Provide the (X, Y) coordinate of the cell's center where the given text is located.  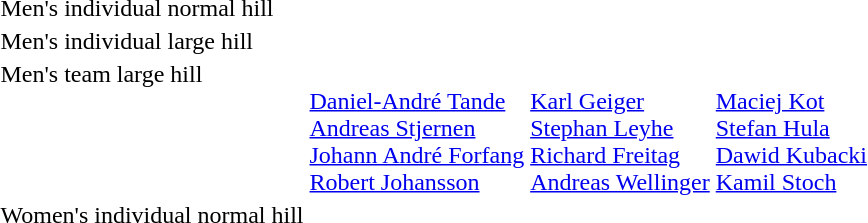
Maciej KotStefan HulaDawid KubackiKamil Stoch (791, 128)
Karl GeigerStephan LeyheRichard FreitagAndreas Wellinger (620, 128)
Daniel-André TandeAndreas StjernenJohann André ForfangRobert Johansson (417, 128)
